Search for the cell housing the specified text and yield its [x, y] center coordinate. 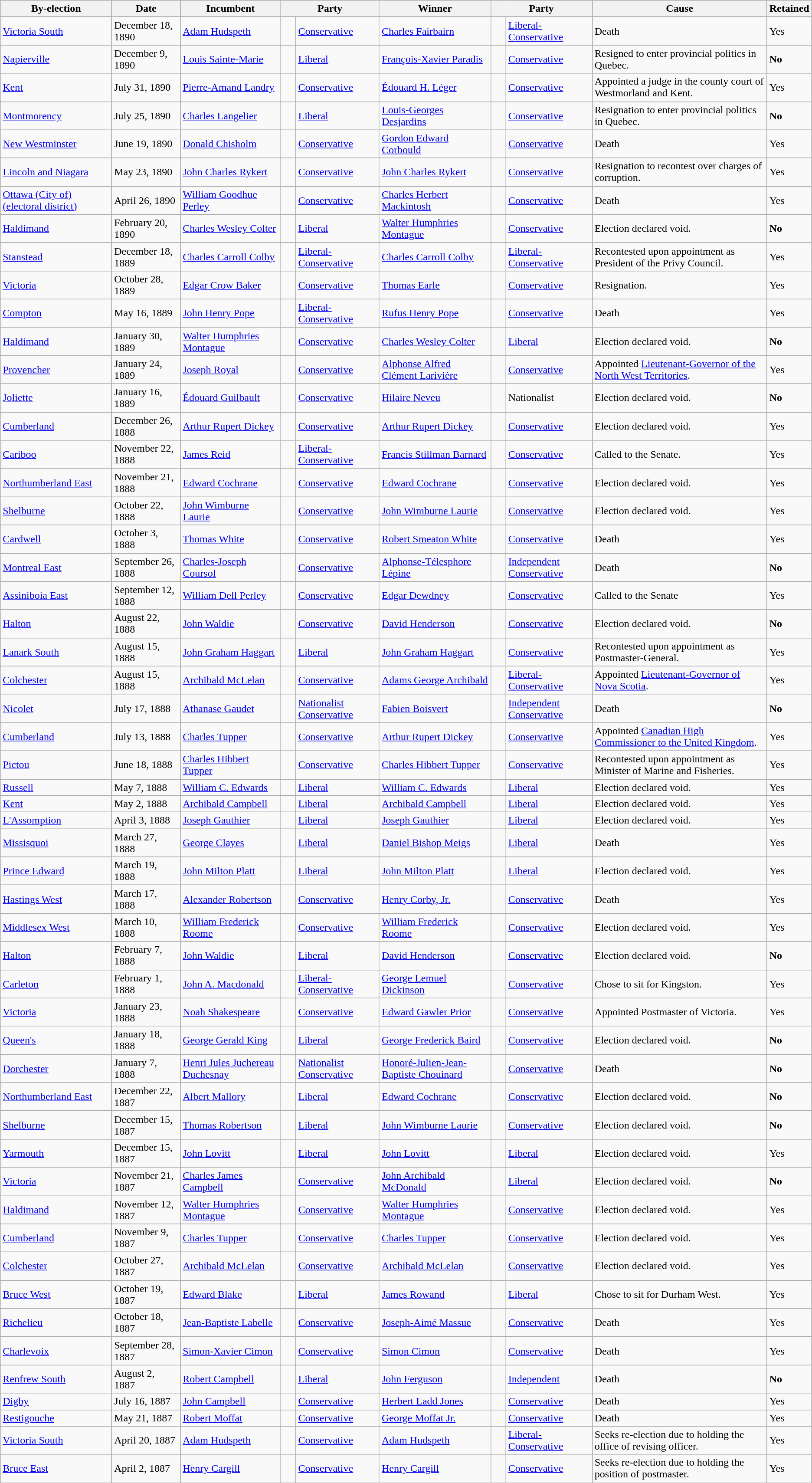
February 7, 1888 [146, 955]
April 20, 1887 [146, 1440]
Donald Chisholm [231, 144]
Daniel Bishop Meigs [435, 843]
Joseph Royal [231, 370]
Resigned to enter provincial politics in Quebec. [679, 59]
George Clayes [231, 843]
Recontested upon appointment as Postmaster-General. [679, 652]
April 3, 1888 [146, 820]
George Lemuel Dickinson [435, 984]
Louis Sainte-Marie [231, 59]
July 25, 1890 [146, 115]
January 7, 1888 [146, 1068]
George Gerald King [231, 1040]
Édouard Guilbault [231, 398]
Middlesex West [56, 928]
New Westminster [56, 144]
January 24, 1889 [146, 370]
May 7, 1888 [146, 787]
Fabien Boisvert [435, 708]
Renfrew South [56, 1379]
William Dell Perley [231, 595]
Ottawa (City of) (electoral district) [56, 200]
April 26, 1890 [146, 200]
Charles James Campbell [231, 1181]
Stanstead [56, 257]
Restigouche [56, 1418]
September 26, 1888 [146, 568]
William Goodhue Perley [231, 200]
Jean-Baptiste Labelle [231, 1322]
Édouard H. Léger [435, 88]
Montmorency [56, 115]
Pierre-Amand Landry [231, 88]
Alphonse Alfred Clément Larivière [435, 370]
Henri Jules Juchereau Duchesnay [231, 1068]
Thomas Earle [435, 285]
Alphonse-Télesphore Lépine [435, 568]
Richelieu [56, 1322]
James Rowand [435, 1295]
December 18, 1890 [146, 31]
December 22, 1887 [146, 1097]
October 27, 1887 [146, 1266]
October 28, 1889 [146, 285]
John Henry Pope [231, 313]
Chose to sit for Kingston. [679, 984]
Rufus Henry Pope [435, 313]
John Archibald McDonald [435, 1181]
Thomas Robertson [231, 1125]
April 2, 1887 [146, 1468]
March 27, 1888 [146, 843]
Alexander Robertson [231, 899]
Athanase Gaudet [231, 708]
Montreal East [56, 568]
Appointed Postmaster of Victoria. [679, 1012]
July 13, 1888 [146, 737]
October 19, 1887 [146, 1295]
January 18, 1888 [146, 1040]
October 3, 1888 [146, 539]
Bruce East [56, 1468]
October 22, 1888 [146, 511]
Chose to sit for Durham West. [679, 1295]
January 16, 1889 [146, 398]
Adams George Archibald [435, 680]
Date [146, 9]
May 16, 1889 [146, 313]
Digby [56, 1401]
Prince Edward [56, 871]
Recontested upon appointment as President of the Privy Council. [679, 257]
Joseph-Aimé Massue [435, 1322]
Francis Stillman Barnard [435, 455]
November 9, 1887 [146, 1238]
Appointed Lieutenant-Governor of the North West Territories. [679, 370]
November 22, 1888 [146, 455]
Compton [56, 313]
Pictou [56, 764]
January 30, 1889 [146, 341]
March 10, 1888 [146, 928]
December 26, 1888 [146, 426]
Lincoln and Niagara [56, 172]
August 2, 1887 [146, 1379]
Recontested upon appointment as Minister of Marine and Fisheries. [679, 764]
George Frederick Baird [435, 1040]
March 17, 1888 [146, 899]
Provencher [56, 370]
Cause [679, 9]
January 23, 1888 [146, 1012]
November 21, 1888 [146, 482]
L'Assomption [56, 820]
May 23, 1890 [146, 172]
Louis-Georges Desjardins [435, 115]
Charles Langelier [231, 115]
Henry Corby, Jr. [435, 899]
Robert Moffat [231, 1418]
Appointed a judge in the county court of Westmorland and Kent. [679, 88]
October 18, 1887 [146, 1322]
August 22, 1888 [146, 624]
June 18, 1888 [146, 764]
Incumbent [231, 9]
Gordon Edward Corbould [435, 144]
Nationalist [549, 398]
Lanark South [56, 652]
Nicolet [56, 708]
Resignation. [679, 285]
Queen's [56, 1040]
John Campbell [231, 1401]
February 1, 1888 [146, 984]
Robert Smeaton White [435, 539]
Charles Fairbairn [435, 31]
Hilaire Neveu [435, 398]
Charles Herbert Mackintosh [435, 200]
Charlevoix [56, 1351]
June 19, 1890 [146, 144]
Called to the Senate [679, 595]
November 21, 1887 [146, 1181]
Edward Blake [231, 1295]
François-Xavier Paradis [435, 59]
Charles-Joseph Coursol [231, 568]
Seeks re-election due to holding the office of revising officer. [679, 1440]
Noah Shakespeare [231, 1012]
December 18, 1889 [146, 257]
Seeks re-election due to holding the position of postmaster. [679, 1468]
Hastings West [56, 899]
Simon-Xavier Cimon [231, 1351]
Missisquoi [56, 843]
February 20, 1890 [146, 228]
Thomas White [231, 539]
Cariboo [56, 455]
Albert Mallory [231, 1097]
Winner [435, 9]
Independent [549, 1379]
September 28, 1887 [146, 1351]
Resignation to enter provincial politics in Quebec. [679, 115]
Robert Campbell [231, 1379]
James Reid [231, 455]
Carleton [56, 984]
Simon Cimon [435, 1351]
November 12, 1887 [146, 1210]
Dorchester [56, 1068]
By-election [56, 9]
George Moffat Jr. [435, 1418]
July 31, 1890 [146, 88]
John A. Macdonald [231, 984]
Napierville [56, 59]
September 12, 1888 [146, 595]
Retained [789, 9]
March 19, 1888 [146, 871]
Appointed Lieutenant-Governor of Nova Scotia. [679, 680]
Honoré-Julien-Jean-Baptiste Chouinard [435, 1068]
John Ferguson [435, 1379]
May 21, 1887 [146, 1418]
July 16, 1887 [146, 1401]
Cardwell [56, 539]
July 17, 1888 [146, 708]
Yarmouth [56, 1153]
Herbert Ladd Jones [435, 1401]
Edgar Crow Baker [231, 285]
Called to the Senate. [679, 455]
Joliette [56, 398]
Resignation to recontest over charges of corruption. [679, 172]
Bruce West [56, 1295]
Edgar Dewdney [435, 595]
Edward Gawler Prior [435, 1012]
December 9, 1890 [146, 59]
Appointed Canadian High Commissioner to the United Kingdom. [679, 737]
Assiniboia East [56, 595]
Russell [56, 787]
May 2, 1888 [146, 804]
